Extract the [X, Y] coordinate from the center of the cell holding the provided text.  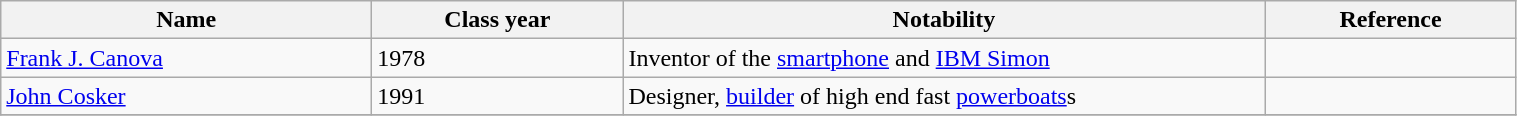
1978 [498, 58]
John Cosker [186, 96]
Reference [1390, 20]
Class year [498, 20]
1991 [498, 96]
Notability [944, 20]
Frank J. Canova [186, 58]
Inventor of the smartphone and IBM Simon [944, 58]
Designer, builder of high end fast powerboatss [944, 96]
Name [186, 20]
